Extract the (X, Y) coordinate from the center of the cell holding the provided text.  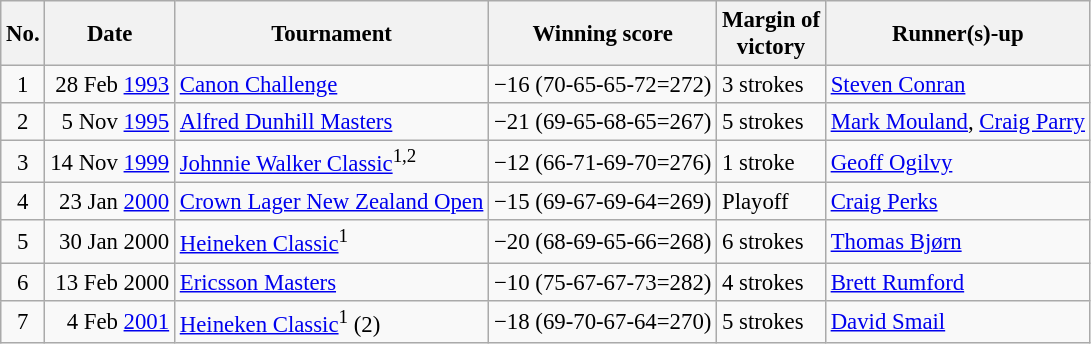
−12 (66-71-69-70=276) (603, 162)
−16 (70-65-65-72=272) (603, 85)
Mark Mouland, Craig Parry (958, 122)
Ericsson Masters (331, 282)
1 (23, 85)
Brett Rumford (958, 282)
Heineken Classic1 (2) (331, 321)
3 (23, 162)
Crown Lager New Zealand Open (331, 202)
Geoff Ogilvy (958, 162)
2 (23, 122)
No. (23, 34)
Alfred Dunhill Masters (331, 122)
13 Feb 2000 (110, 282)
4 (23, 202)
7 (23, 321)
Canon Challenge (331, 85)
David Smail (958, 321)
3 strokes (772, 85)
Winning score (603, 34)
14 Nov 1999 (110, 162)
Thomas Bjørn (958, 241)
−15 (69-67-69-64=269) (603, 202)
−10 (75-67-67-73=282) (603, 282)
Tournament (331, 34)
23 Jan 2000 (110, 202)
1 stroke (772, 162)
30 Jan 2000 (110, 241)
5 (23, 241)
−21 (69-65-68-65=267) (603, 122)
−20 (68-69-65-66=268) (603, 241)
Runner(s)-up (958, 34)
Craig Perks (958, 202)
4 Feb 2001 (110, 321)
6 (23, 282)
Playoff (772, 202)
28 Feb 1993 (110, 85)
Johnnie Walker Classic1,2 (331, 162)
Heineken Classic1 (331, 241)
6 strokes (772, 241)
−18 (69-70-67-64=270) (603, 321)
4 strokes (772, 282)
5 Nov 1995 (110, 122)
Margin ofvictory (772, 34)
Date (110, 34)
Steven Conran (958, 85)
